For the text-containing cell, return its midpoint in [X, Y] coordinate format. 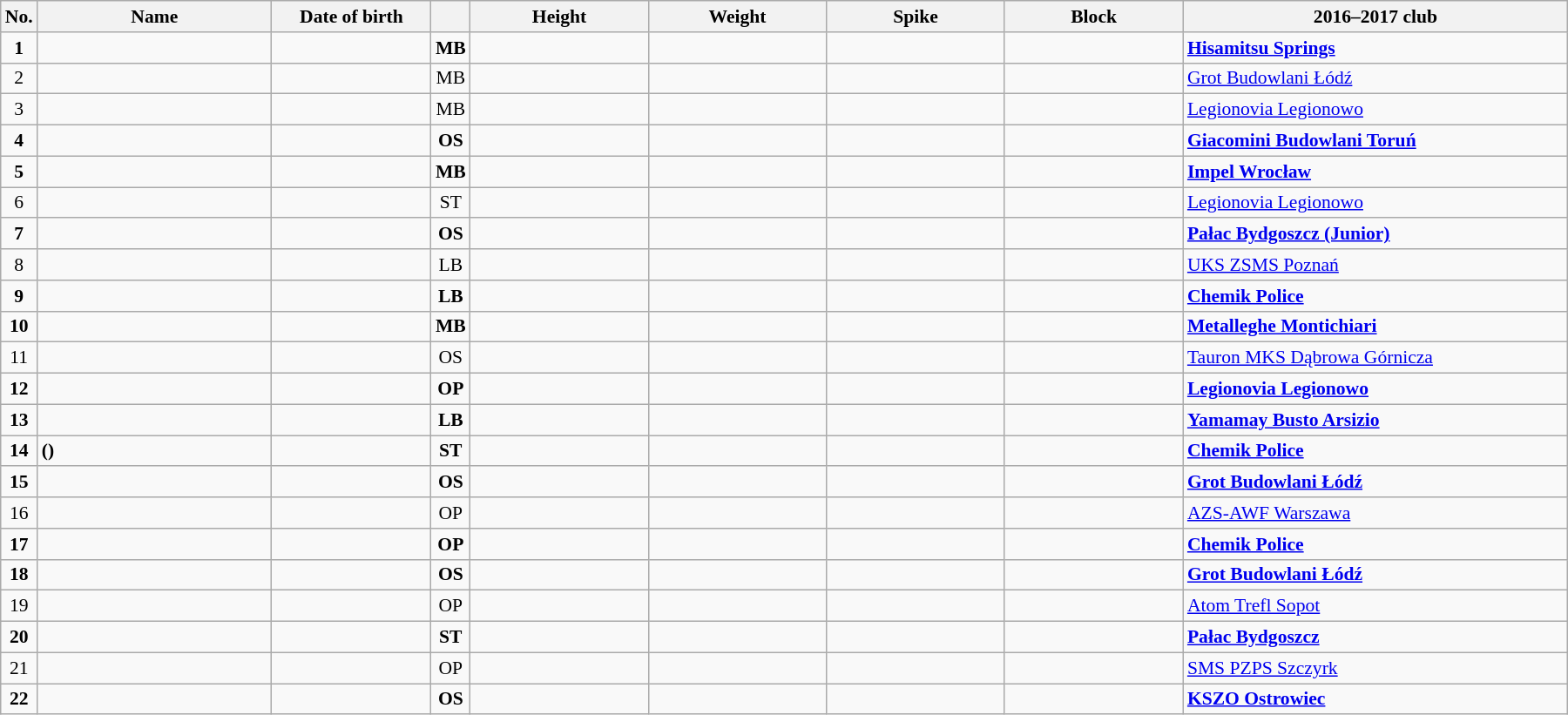
19 [19, 606]
Date of birth [352, 17]
13 [19, 420]
9 [19, 296]
11 [19, 358]
Pałac Bydgoszcz [1375, 637]
Spike [916, 17]
2016–2017 club [1375, 17]
4 [19, 141]
16 [19, 513]
Height [559, 17]
14 [19, 451]
AZS-AWF Warszawa [1375, 513]
Impel Wrocław [1375, 172]
Yamamay Busto Arsizio [1375, 420]
15 [19, 482]
5 [19, 172]
No. [19, 17]
Block [1094, 17]
1 [19, 48]
KSZO Ostrowiec [1375, 699]
Giacomini Budowlani Toruń [1375, 141]
SMS PZPS Szczyrk [1375, 668]
3 [19, 110]
10 [19, 327]
Name [155, 17]
21 [19, 668]
20 [19, 637]
6 [19, 203]
Tauron MKS Dąbrowa Górnicza [1375, 358]
Weight [737, 17]
2 [19, 78]
8 [19, 265]
Hisamitsu Springs [1375, 48]
Pałac Bydgoszcz (Junior) [1375, 234]
UKS ZSMS Poznań [1375, 265]
Metalleghe Montichiari [1375, 327]
17 [19, 544]
22 [19, 699]
() [155, 451]
7 [19, 234]
12 [19, 389]
Atom Trefl Sopot [1375, 606]
18 [19, 575]
